From the cell containing the given text, extract its center point as (X, Y) coordinate. 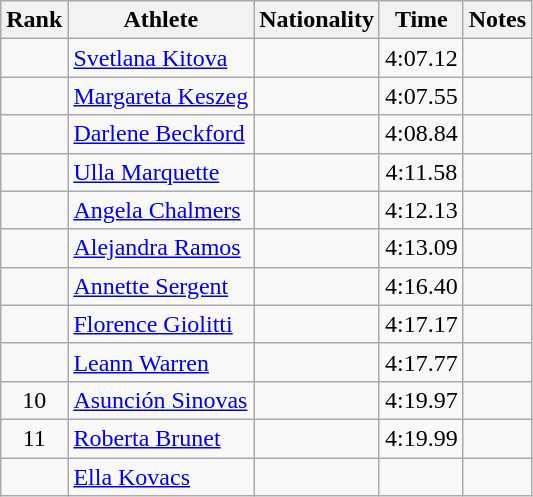
Svetlana Kitova (161, 58)
Asunción Sinovas (161, 400)
Ulla Marquette (161, 172)
4:07.12 (421, 58)
Notes (497, 20)
4:19.97 (421, 400)
Nationality (317, 20)
Annette Sergent (161, 286)
Rank (34, 20)
Time (421, 20)
Angela Chalmers (161, 210)
11 (34, 438)
Darlene Beckford (161, 134)
Roberta Brunet (161, 438)
Florence Giolitti (161, 324)
4:17.77 (421, 362)
4:13.09 (421, 248)
4:07.55 (421, 96)
4:12.13 (421, 210)
4:11.58 (421, 172)
Margareta Keszeg (161, 96)
10 (34, 400)
Ella Kovacs (161, 477)
Athlete (161, 20)
4:08.84 (421, 134)
Leann Warren (161, 362)
4:17.17 (421, 324)
4:16.40 (421, 286)
Alejandra Ramos (161, 248)
4:19.99 (421, 438)
